Locate the cell with the specified text and output its (x, y) center coordinate. 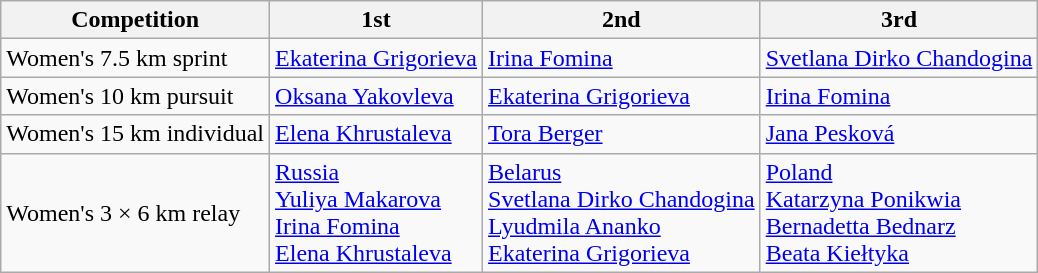
Competition (136, 20)
Women's 3 × 6 km relay (136, 212)
Women's 10 km pursuit (136, 96)
2nd (622, 20)
PolandKatarzyna PonikwiaBernadetta BednarzBeata Kiełtyka (899, 212)
RussiaYuliya MakarovaIrina FominaElena Khrustaleva (376, 212)
Women's 15 km individual (136, 134)
1st (376, 20)
Tora Berger (622, 134)
3rd (899, 20)
Elena Khrustaleva (376, 134)
Women's 7.5 km sprint (136, 58)
Svetlana Dirko Chandogina (899, 58)
Oksana Yakovleva (376, 96)
BelarusSvetlana Dirko ChandoginaLyudmila AnankoEkaterina Grigorieva (622, 212)
Jana Pesková (899, 134)
